Provide the [x, y] coordinate of the cell's center where the given text is located.  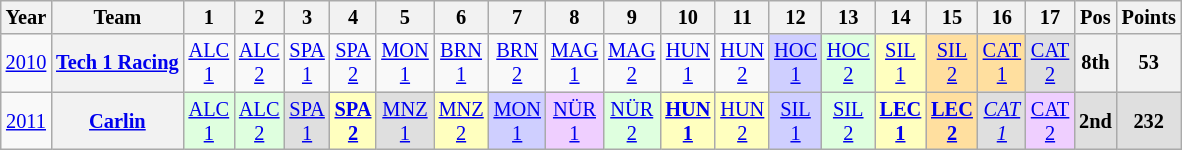
53 [1149, 63]
17 [1050, 17]
7 [518, 17]
BRN2 [518, 63]
MAG2 [632, 63]
2nd [1096, 121]
Pos [1096, 17]
2011 [26, 121]
12 [796, 17]
BRN1 [462, 63]
Year [26, 17]
MAG1 [574, 63]
232 [1149, 121]
1 [209, 17]
13 [848, 17]
NÜR2 [632, 121]
2010 [26, 63]
MNZ1 [404, 121]
5 [404, 17]
2 [259, 17]
HOC1 [796, 63]
15 [952, 17]
16 [1002, 17]
8th [1096, 63]
HOC2 [848, 63]
10 [688, 17]
14 [901, 17]
LEC2 [952, 121]
8 [574, 17]
LEC1 [901, 121]
9 [632, 17]
MNZ2 [462, 121]
6 [462, 17]
4 [354, 17]
Team [117, 17]
NÜR1 [574, 121]
Carlin [117, 121]
11 [742, 17]
Tech 1 Racing [117, 63]
Points [1149, 17]
3 [306, 17]
